Return the (X, Y) coordinate for the center point of the cell that contains the specified text.  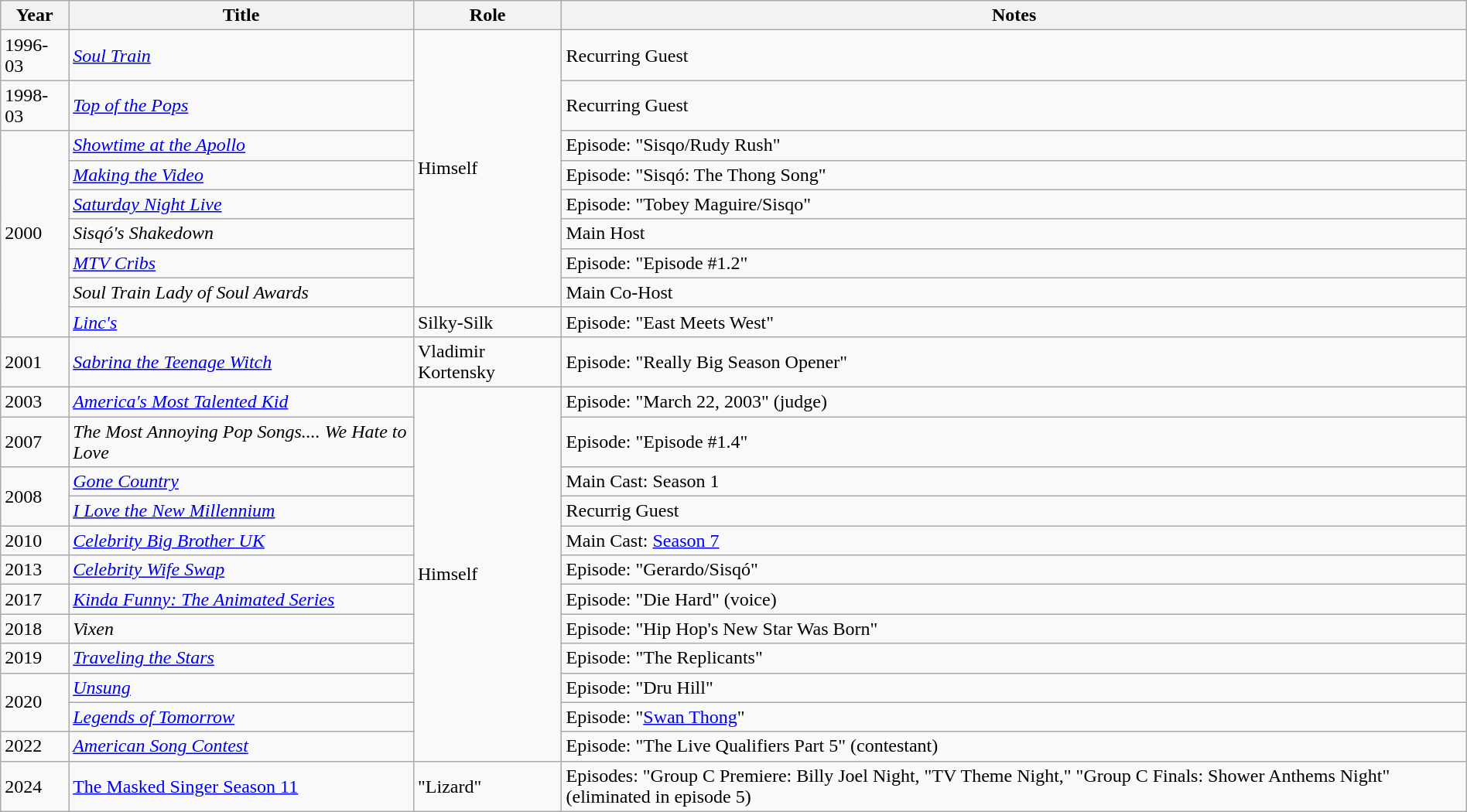
Soul Train Lady of Soul Awards (241, 292)
Main Co-Host (1014, 292)
Episode: "The Replicants" (1014, 658)
2020 (35, 702)
Recurrig Guest (1014, 511)
Episodes: "Group C Premiere: Billy Joel Night, "TV Theme Night," "Group C Finals: Shower Anthems Night" (eliminated in episode 5) (1014, 786)
America's Most Talented Kid (241, 401)
Saturday Night Live (241, 204)
Main Cast: Season 7 (1014, 541)
2007 (35, 441)
2024 (35, 786)
Episode: "Episode #1.2" (1014, 263)
Vixen (241, 629)
Vladimir Kortensky (487, 362)
Traveling the Stars (241, 658)
Unsung (241, 687)
2022 (35, 746)
Making the Video (241, 175)
Episode: "Dru Hill" (1014, 687)
2017 (35, 599)
MTV Cribs (241, 263)
Episode: "Tobey Maguire/Sisqo" (1014, 204)
The Masked Singer Season 11 (241, 786)
Main Host (1014, 234)
Episode: "Episode #1.4" (1014, 441)
Episode: "Really Big Season Opener" (1014, 362)
Legends of Tomorrow (241, 717)
Showtime at the Apollo (241, 145)
Episode: "Gerardo/Sisqó" (1014, 570)
Soul Train (241, 56)
Celebrity Wife Swap (241, 570)
Episode: "Die Hard" (voice) (1014, 599)
I Love the New Millennium (241, 511)
1998-03 (35, 105)
Episode: "Sisqó: The Thong Song" (1014, 175)
Linc's (241, 322)
2019 (35, 658)
2000 (35, 234)
Title (241, 15)
Celebrity Big Brother UK (241, 541)
Episode: "The Live Qualifiers Part 5" (contestant) (1014, 746)
Episode: "Hip Hop's New Star Was Born" (1014, 629)
2013 (35, 570)
2010 (35, 541)
2003 (35, 401)
2008 (35, 496)
2018 (35, 629)
Episode: "Sisqo/Rudy Rush" (1014, 145)
1996-03 (35, 56)
2001 (35, 362)
Kinda Funny: The Animated Series (241, 599)
Episode: "Swan Thong" (1014, 717)
Role (487, 15)
Sisqó's Shakedown (241, 234)
The Most Annoying Pop Songs.... We Hate to Love (241, 441)
Top of the Pops (241, 105)
Gone Country (241, 482)
"Lizard" (487, 786)
Sabrina the Teenage Witch (241, 362)
American Song Contest (241, 746)
Main Cast: Season 1 (1014, 482)
Year (35, 15)
Episode: "East Meets West" (1014, 322)
Notes (1014, 15)
Episode: "March 22, 2003" (judge) (1014, 401)
Silky-Silk (487, 322)
